Extract the (X, Y) coordinate from the center of the cell holding the provided text.  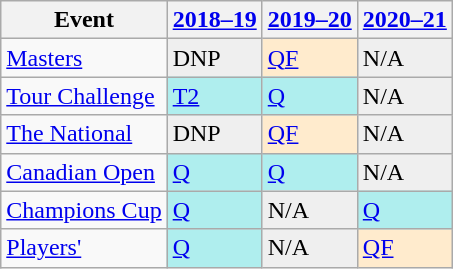
2020–21 (404, 20)
Masters (84, 58)
Tour Challenge (84, 96)
The National (84, 134)
2018–19 (214, 20)
Players' (84, 248)
Canadian Open (84, 172)
Event (84, 20)
T2 (214, 96)
Champions Cup (84, 210)
2019–20 (310, 20)
